Scan for the cell matching the given text and deliver its (X, Y) coordinate at center. 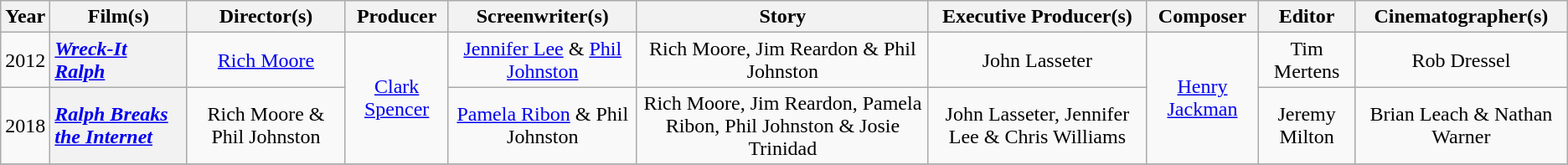
Tim Mertens (1307, 60)
Executive Producer(s) (1037, 17)
Film(s) (119, 17)
Producer (397, 17)
Jennifer Lee & Phil Johnston (543, 60)
Editor (1307, 17)
Director(s) (266, 17)
Rich Moore, Jim Reardon & Phil Johnston (782, 60)
2012 (25, 60)
Rob Dressel (1462, 60)
Jeremy Milton (1307, 126)
Cinematographer(s) (1462, 17)
Composer (1202, 17)
Year (25, 17)
Rich Moore, Jim Reardon, Pamela Ribon, Phil Johnston & Josie Trinidad (782, 126)
Rich Moore (266, 60)
Wreck-It Ralph (119, 60)
Story (782, 17)
John Lasseter, Jennifer Lee & Chris Williams (1037, 126)
2018 (25, 126)
Henry Jackman (1202, 99)
Rich Moore & Phil Johnston (266, 126)
Ralph Breaks the Internet (119, 126)
Clark Spencer (397, 99)
Screenwriter(s) (543, 17)
Pamela Ribon & Phil Johnston (543, 126)
John Lasseter (1037, 60)
Brian Leach & Nathan Warner (1462, 126)
